Determine the (X, Y) coordinate at the center of the cell enclosing the given text.  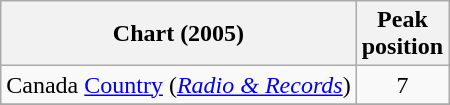
Peakposition (402, 34)
Canada Country (Radio & Records) (178, 85)
7 (402, 85)
Chart (2005) (178, 34)
